Locate the cell with the specified text and output its (x, y) center coordinate. 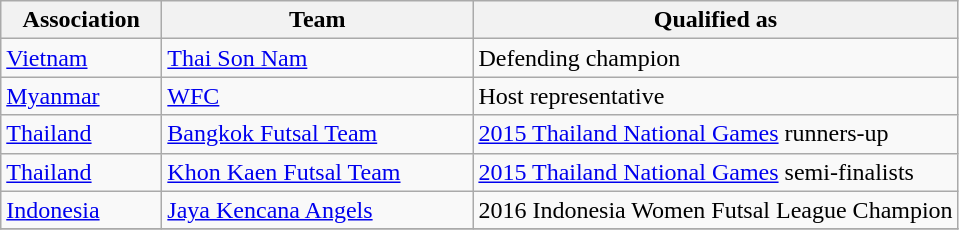
Bangkok Futsal Team (318, 134)
2015 Thailand National Games runners-up (716, 134)
WFC (318, 96)
Jaya Kencana Angels (318, 210)
Myanmar (82, 96)
2015 Thailand National Games semi-finalists (716, 172)
Qualified as (716, 20)
Vietnam (82, 58)
Host representative (716, 96)
Team (318, 20)
Indonesia (82, 210)
Thai Son Nam (318, 58)
2016 Indonesia Women Futsal League Champion (716, 210)
Khon Kaen Futsal Team (318, 172)
Defending champion (716, 58)
Association (82, 20)
